Extract the (x, y) coordinate from the center of the cell holding the provided text.  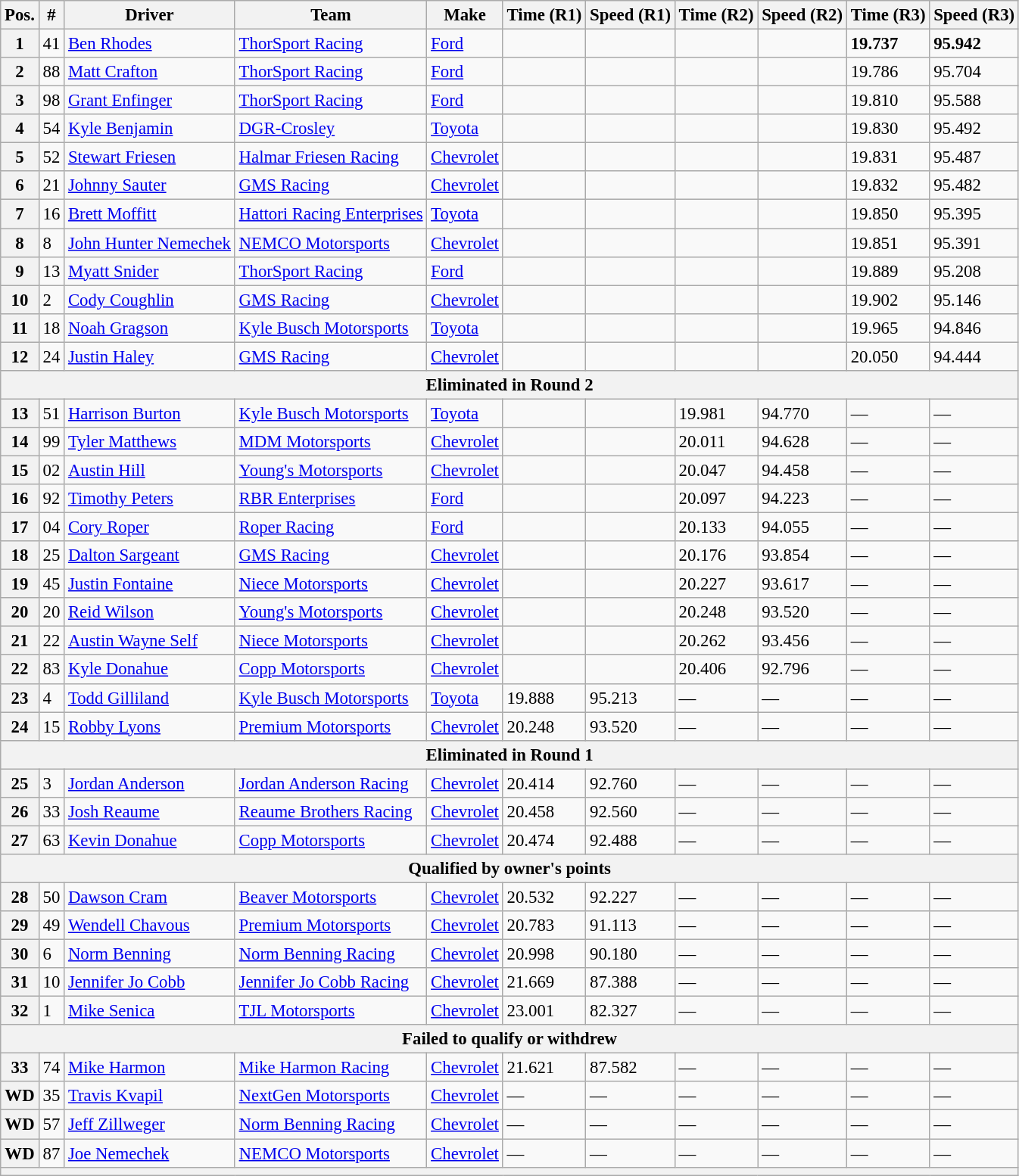
Kyle Benjamin (150, 129)
Time (R1) (544, 15)
20.097 (716, 499)
Mike Harmon (150, 1068)
Grant Enfinger (150, 101)
94.770 (802, 413)
12 (20, 356)
Cody Coughlin (150, 300)
87.388 (631, 982)
51 (51, 413)
20.783 (544, 926)
19.889 (888, 271)
19.981 (716, 413)
20.532 (544, 897)
50 (51, 897)
20.414 (544, 783)
Mike Senica (150, 1011)
20.998 (544, 954)
Jennifer Jo Cobb Racing (331, 982)
Brett Moffitt (150, 214)
Josh Reaume (150, 812)
26 (20, 812)
28 (20, 897)
19.831 (888, 157)
19.832 (888, 185)
87 (51, 1153)
19.965 (888, 328)
92.227 (631, 897)
Timothy Peters (150, 499)
95.704 (974, 72)
Speed (R2) (802, 15)
9 (20, 271)
Speed (R3) (974, 15)
Driver (150, 15)
DGR-Crosley (331, 129)
95.482 (974, 185)
Stewart Friesen (150, 157)
49 (51, 926)
94.444 (974, 356)
Make (465, 15)
94.055 (802, 527)
94.223 (802, 499)
Speed (R1) (631, 15)
Myatt Snider (150, 271)
20.050 (888, 356)
23.001 (544, 1011)
Reid Wilson (150, 612)
Hattori Racing Enterprises (331, 214)
Joe Nemechek (150, 1153)
Travis Kvapil (150, 1097)
Austin Hill (150, 470)
Mike Harmon Racing (331, 1068)
92 (51, 499)
19.810 (888, 101)
Kevin Donahue (150, 840)
Kyle Donahue (150, 670)
Matt Crafton (150, 72)
19.737 (888, 44)
Norm Benning (150, 954)
Time (R3) (888, 15)
Jordan Anderson (150, 783)
20.133 (716, 527)
88 (51, 72)
23 (20, 698)
19.830 (888, 129)
20.262 (716, 641)
31 (20, 982)
99 (51, 442)
Halmar Friesen Racing (331, 157)
TJL Motorsports (331, 1011)
20.406 (716, 670)
95.395 (974, 214)
94.846 (974, 328)
95.146 (974, 300)
20.011 (716, 442)
35 (51, 1097)
19.786 (888, 72)
95.213 (631, 698)
11 (20, 328)
74 (51, 1068)
41 (51, 44)
83 (51, 670)
NextGen Motorsports (331, 1097)
Justin Haley (150, 356)
20.176 (716, 555)
29 (20, 926)
Jennifer Jo Cobb (150, 982)
95.208 (974, 271)
20.458 (544, 812)
17 (20, 527)
Beaver Motorsports (331, 897)
20.474 (544, 840)
Noah Gragson (150, 328)
Eliminated in Round 1 (510, 754)
Tyler Matthews (150, 442)
91.113 (631, 926)
19.850 (888, 214)
95.492 (974, 129)
Justin Fontaine (150, 584)
45 (51, 584)
MDM Motorsports (331, 442)
Pos. (20, 15)
57 (51, 1125)
87.582 (631, 1068)
20.227 (716, 584)
92.760 (631, 783)
Robby Lyons (150, 726)
Time (R2) (716, 15)
Failed to qualify or withdrew (510, 1039)
92.560 (631, 812)
5 (20, 157)
19.851 (888, 243)
93.456 (802, 641)
95.391 (974, 243)
98 (51, 101)
Austin Wayne Self (150, 641)
19.888 (544, 698)
Ben Rhodes (150, 44)
Dalton Sargeant (150, 555)
Reaume Brothers Racing (331, 812)
Todd Gilliland (150, 698)
7 (20, 214)
Qualified by owner's points (510, 869)
Harrison Burton (150, 413)
14 (20, 442)
19 (20, 584)
32 (20, 1011)
Dawson Cram (150, 897)
27 (20, 840)
Johnny Sauter (150, 185)
82.327 (631, 1011)
RBR Enterprises (331, 499)
21.621 (544, 1068)
19.902 (888, 300)
02 (51, 470)
94.458 (802, 470)
95.588 (974, 101)
54 (51, 129)
Jordan Anderson Racing (331, 783)
30 (20, 954)
John Hunter Nemechek (150, 243)
Wendell Chavous (150, 926)
63 (51, 840)
90.180 (631, 954)
93.854 (802, 555)
20.047 (716, 470)
52 (51, 157)
Roper Racing (331, 527)
95.487 (974, 157)
04 (51, 527)
92.488 (631, 840)
Team (331, 15)
92.796 (802, 670)
Jeff Zillweger (150, 1125)
# (51, 15)
94.628 (802, 442)
Cory Roper (150, 527)
93.617 (802, 584)
21.669 (544, 982)
95.942 (974, 44)
Eliminated in Round 2 (510, 385)
